From the cell containing the given text, extract its center point as (x, y) coordinate. 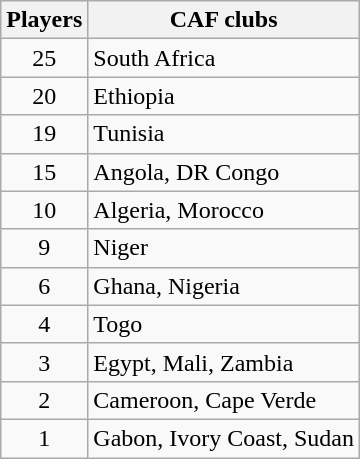
Ghana, Nigeria (224, 286)
Cameroon, Cape Verde (224, 400)
6 (44, 286)
Algeria, Morocco (224, 210)
19 (44, 134)
Angola, DR Congo (224, 172)
Egypt, Mali, Zambia (224, 362)
Players (44, 20)
CAF clubs (224, 20)
25 (44, 58)
Gabon, Ivory Coast, Sudan (224, 438)
South Africa (224, 58)
3 (44, 362)
10 (44, 210)
Niger (224, 248)
20 (44, 96)
Tunisia (224, 134)
2 (44, 400)
4 (44, 324)
9 (44, 248)
Ethiopia (224, 96)
Togo (224, 324)
15 (44, 172)
1 (44, 438)
